Determine the (X, Y) coordinate at the center of the cell enclosing the given text.  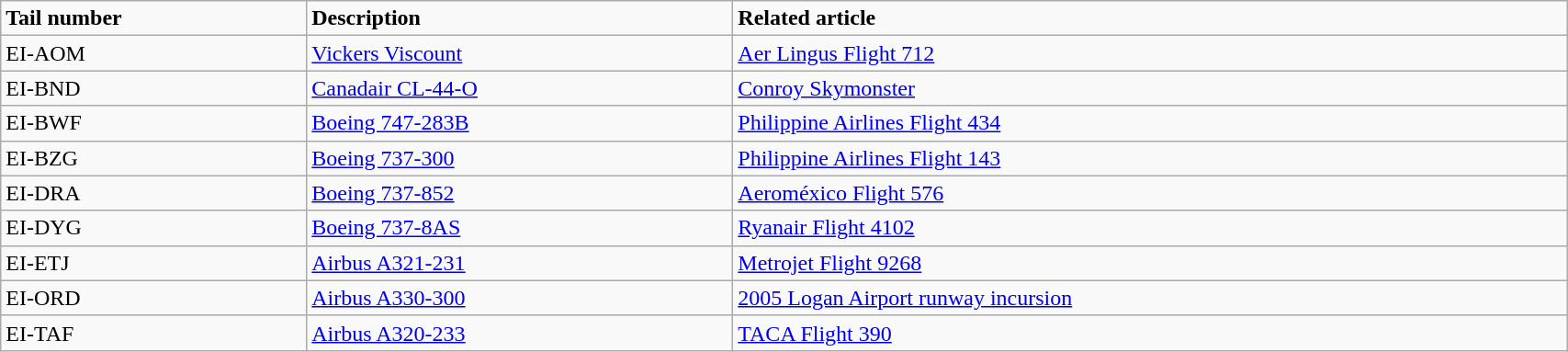
Boeing 737-852 (520, 193)
EI-ORD (154, 298)
TACA Flight 390 (1150, 333)
Aer Lingus Flight 712 (1150, 53)
Related article (1150, 18)
EI-AOM (154, 53)
Airbus A330-300 (520, 298)
Philippine Airlines Flight 434 (1150, 123)
Description (520, 18)
EI-ETJ (154, 263)
EI-DYG (154, 228)
Tail number (154, 18)
Metrojet Flight 9268 (1150, 263)
Conroy Skymonster (1150, 88)
EI-BZG (154, 158)
Boeing 737-8AS (520, 228)
EI-TAF (154, 333)
Vickers Viscount (520, 53)
2005 Logan Airport runway incursion (1150, 298)
EI-BND (154, 88)
Boeing 747-283B (520, 123)
Philippine Airlines Flight 143 (1150, 158)
EI-BWF (154, 123)
Ryanair Flight 4102 (1150, 228)
Airbus A321-231 (520, 263)
Airbus A320-233 (520, 333)
Aeroméxico Flight 576 (1150, 193)
Canadair CL-44-O (520, 88)
EI-DRA (154, 193)
Boeing 737-300 (520, 158)
